Return the (X, Y) coordinate for the center point of the cell that contains the specified text.  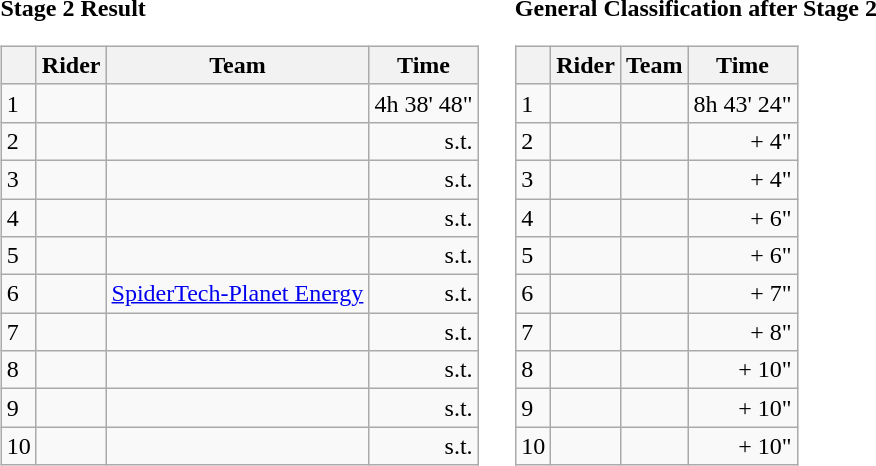
8h 43' 24" (742, 103)
SpiderTech-Planet Energy (238, 294)
+ 7" (742, 294)
+ 8" (742, 332)
4h 38' 48" (424, 103)
